Scan for the cell matching the given text and deliver its [X, Y] coordinate at center. 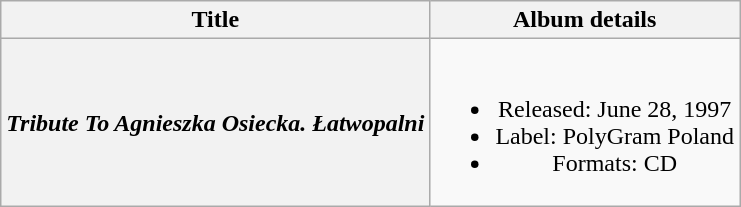
Album details [585, 20]
Tribute To Agnieszka Osiecka. Łatwopalni [216, 122]
Released: June 28, 1997Label: PolyGram PolandFormats: CD [585, 122]
Title [216, 20]
